Scan for the cell matching the given text and deliver its (X, Y) coordinate at center. 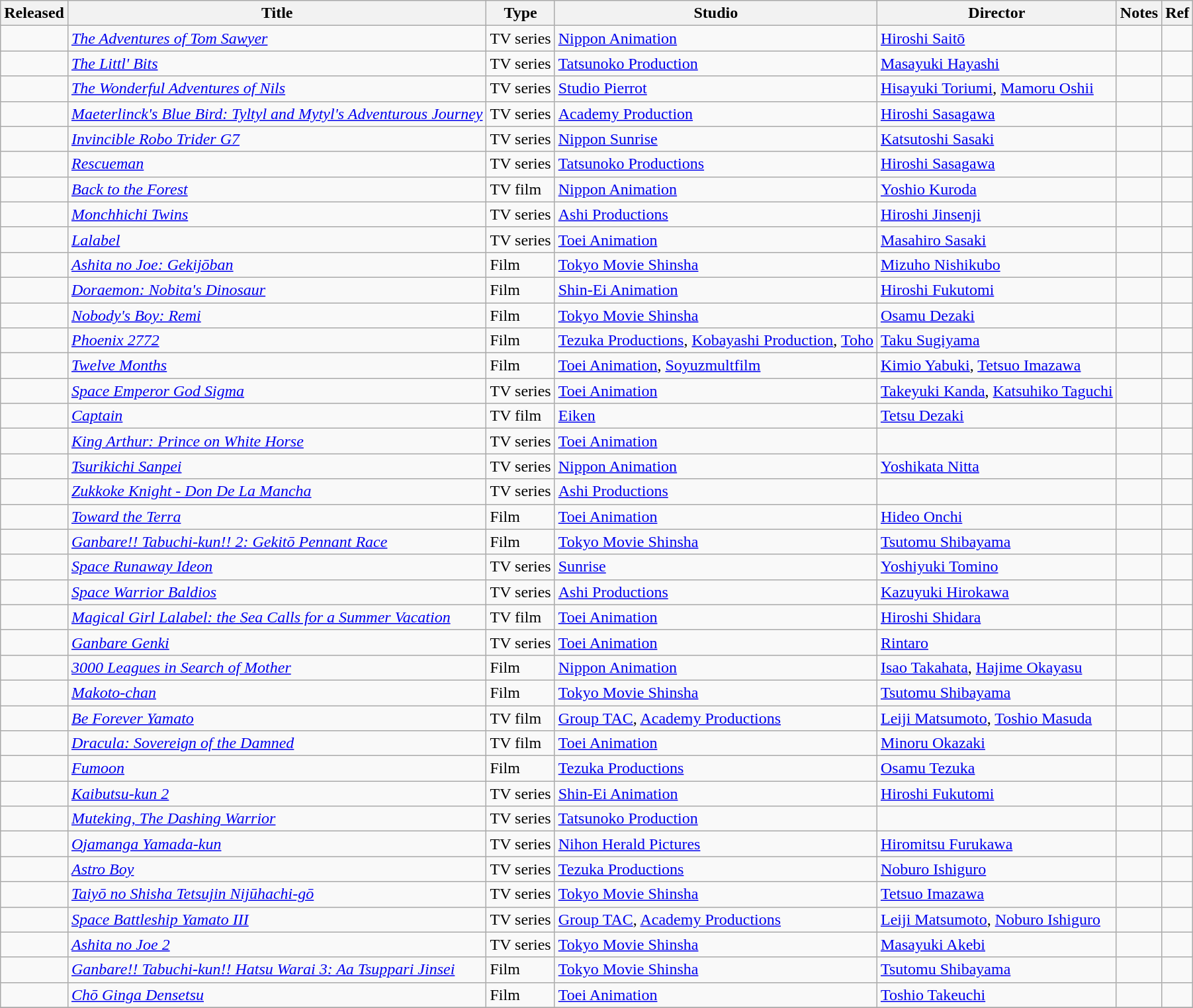
Hideo Onchi (996, 517)
Ganbare!! Tabuchi-kun!! 2: Gekitō Pennant Race (277, 542)
Space Runaway Ideon (277, 567)
Leiji Matsumoto, Toshio Masuda (996, 718)
Magical Girl Lalabel: the Sea Calls for a Summer Vacation (277, 617)
Chō Ginga Densetsu (277, 995)
Hiroshi Saitō (996, 38)
King Arthur: Prince on White Horse (277, 441)
Space Battleship Yamato III (277, 919)
Ojamanga Yamada-kun (277, 844)
Yoshio Kuroda (996, 189)
Maeterlinck's Blue Bird: Tyltyl and Mytyl's Adventurous Journey (277, 114)
Academy Production (716, 114)
Hisayuki Toriumi, Mamoru Oshii (996, 89)
Back to the Forest (277, 189)
Rintaro (996, 642)
Studio Pierrot (716, 89)
Zukkoke Knight - Don De La Mancha (277, 491)
Mizuho Nishikubo (996, 265)
Taiyō no Shisha Tetsujin Nijūhachi-gō (277, 894)
Kazuyuki Hirokawa (996, 592)
Taku Sugiyama (996, 341)
Released (34, 13)
Studio (716, 13)
3000 Leagues in Search of Mother (277, 667)
Katsutoshi Sasaki (996, 139)
Noburo Ishiguro (996, 869)
Ganbare!! Tabuchi-kun!! Hatsu Warai 3: Aa Tsuppari Jinsei (277, 970)
Ashita no Joe 2 (277, 945)
Isao Takahata, Hajime Okayasu (996, 667)
Nihon Herald Pictures (716, 844)
Type (520, 13)
Ref (1178, 13)
Hiroshi Jinsenji (996, 214)
Nippon Sunrise (716, 139)
Fumoon (277, 769)
Phoenix 2772 (277, 341)
Eiken (716, 416)
The Littl' Bits (277, 63)
Astro Boy (277, 869)
Leiji Matsumoto, Noburo Ishiguro (996, 919)
Captain (277, 416)
Be Forever Yamato (277, 718)
Notes (1139, 13)
Takeyuki Kanda, Katsuhiko Taguchi (996, 391)
Space Warrior Baldios (277, 592)
Tatsunoko Productions (716, 164)
Sunrise (716, 567)
Title (277, 13)
Ganbare Genki (277, 642)
Masayuki Akebi (996, 945)
The Adventures of Tom Sawyer (277, 38)
Osamu Tezuka (996, 769)
Director (996, 13)
Doraemon: Nobita's Dinosaur (277, 290)
Lalabel (277, 239)
Toei Animation, Soyuzmultfilm (716, 366)
Tsurikichi Sanpei (277, 466)
Dracula: Sovereign of the Damned (277, 743)
Invincible Robo Trider G7 (277, 139)
Masayuki Hayashi (996, 63)
Monchhichi Twins (277, 214)
Kimio Yabuki, Tetsuo Imazawa (996, 366)
Yoshiyuki Tomino (996, 567)
Hiroshi Shidara (996, 617)
Space Emperor God Sigma (277, 391)
Minoru Okazaki (996, 743)
Tetsu Dezaki (996, 416)
Yoshikata Nitta (996, 466)
Tezuka Productions, Kobayashi Production, Toho (716, 341)
Toshio Takeuchi (996, 995)
Makoto-chan (277, 693)
Rescueman (277, 164)
Osamu Dezaki (996, 315)
The Wonderful Adventures of Nils (277, 89)
Toward the Terra (277, 517)
Muteking, The Dashing Warrior (277, 819)
Hiromitsu Furukawa (996, 844)
Nobody's Boy: Remi (277, 315)
Twelve Months (277, 366)
Tetsuo Imazawa (996, 894)
Kaibutsu-kun 2 (277, 794)
Masahiro Sasaki (996, 239)
Ashita no Joe: Gekijōban (277, 265)
